Pinpoint the cell where the given text exists, returning its (x, y) midpoint coordinate. 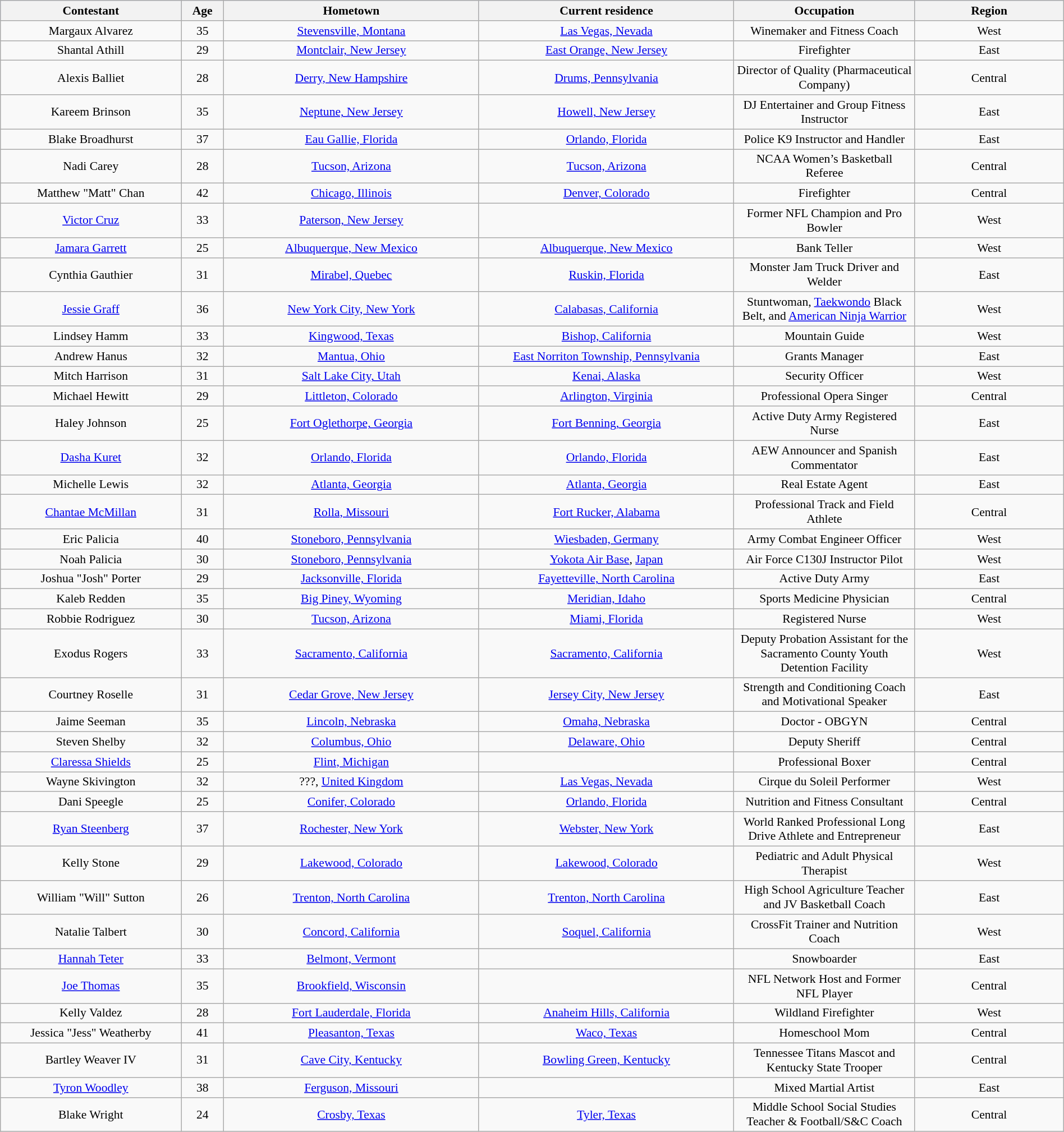
Hometown (351, 11)
CrossFit Trainer and Nutrition Coach (824, 932)
Mixed Martial Artist (824, 1088)
Noah Palicia (91, 559)
Blake Wright (91, 1114)
AEW Announcer and Spanish Commentator (824, 458)
Bowling Green, Kentucky (606, 1060)
Age (203, 11)
Cirque du Soleil Performer (824, 782)
Shantal Athill (91, 50)
Pleasanton, Texas (351, 1033)
New York City, New York (351, 310)
Anaheim Hills, California (606, 1013)
Courtney Roselle (91, 694)
26 (203, 898)
Professional Boxer (824, 762)
East Norriton Township, Pennsylvania (606, 356)
Victor Cruz (91, 221)
Current residence (606, 11)
DJ Entertainer and Group Fitness Instructor (824, 112)
Eau Gallie, Florida (351, 139)
Jersey City, New Jersey (606, 694)
Brookfield, Wisconsin (351, 986)
Fort Oglethorpe, Georgia (351, 423)
Strength and Conditioning Coach and Motivational Speaker (824, 694)
Active Duty Army Registered Nurse (824, 423)
Kenai, Alaska (606, 376)
Eric Palicia (91, 539)
Jessica "Jess" Weatherby (91, 1033)
Salt Lake City, Utah (351, 376)
Haley Johnson (91, 423)
Waco, Texas (606, 1033)
Kaleb Redden (91, 599)
Mirabel, Quebec (351, 275)
Michelle Lewis (91, 485)
Margaux Alvarez (91, 31)
Belmont, Vermont (351, 959)
36 (203, 310)
Fort Rucker, Alabama (606, 512)
Occupation (824, 11)
Hannah Teter (91, 959)
Ferguson, Missouri (351, 1088)
Joe Thomas (91, 986)
Cave City, Kentucky (351, 1060)
World Ranked Professional Long Drive Athlete and Entrepreneur (824, 829)
Wiesbaden, Germany (606, 539)
Montclair, New Jersey (351, 50)
Mountain Guide (824, 337)
Cedar Grove, New Jersey (351, 694)
Ruskin, Florida (606, 275)
NCAA Women’s Basketball Referee (824, 166)
High School Agriculture Teacher and JV Basketball Coach (824, 898)
Flint, Michigan (351, 762)
Region (989, 11)
Bank Teller (824, 248)
41 (203, 1033)
Ryan Steenberg (91, 829)
Security Officer (824, 376)
Neptune, New Jersey (351, 112)
Blake Broadhurst (91, 139)
Tyler, Texas (606, 1114)
Nutrition and Fitness Consultant (824, 802)
Claressa Shields (91, 762)
42 (203, 194)
Stevensville, Montana (351, 31)
Paterson, New Jersey (351, 221)
Chantae McMillan (91, 512)
Kelly Stone (91, 863)
Real Estate Agent (824, 485)
Delaware, Ohio (606, 742)
Andrew Hanus (91, 356)
Derry, New Hampshire (351, 77)
Winemaker and Fitness Coach (824, 31)
Miami, Florida (606, 619)
Nadi Carey (91, 166)
Professional Opera Singer (824, 397)
Kelly Valdez (91, 1013)
Wildland Firefighter (824, 1013)
Meridian, Idaho (606, 599)
Middle School Social Studies Teacher & Football/S&C Coach (824, 1114)
Yokota Air Base, Japan (606, 559)
Deputy Sheriff (824, 742)
Mitch Harrison (91, 376)
Doctor - OBGYN (824, 722)
Michael Hewitt (91, 397)
Bishop, California (606, 337)
Alexis Balliet (91, 77)
Drums, Pennsylvania (606, 77)
Registered Nurse (824, 619)
Former NFL Champion and Pro Bowler (824, 221)
Cynthia Gauthier (91, 275)
Director of Quality (Pharmaceutical Company) (824, 77)
Army Combat Engineer Officer (824, 539)
Steven Shelby (91, 742)
William "Will" Sutton (91, 898)
Dasha Kuret (91, 458)
Concord, California (351, 932)
Contestant (91, 11)
Rochester, New York (351, 829)
Jessie Graff (91, 310)
Kingwood, Texas (351, 337)
Howell, New Jersey (606, 112)
40 (203, 539)
Conifer, Colorado (351, 802)
Fort Benning, Georgia (606, 423)
Columbus, Ohio (351, 742)
Soquel, California (606, 932)
East Orange, New Jersey (606, 50)
Matthew "Matt" Chan (91, 194)
Pediatric and Adult Physical Therapist (824, 863)
24 (203, 1114)
Kareem Brinson (91, 112)
Littleton, Colorado (351, 397)
Arlington, Virginia (606, 397)
Rolla, Missouri (351, 512)
Bartley Weaver IV (91, 1060)
Denver, Colorado (606, 194)
Police K9 Instructor and Handler (824, 139)
Jacksonville, Florida (351, 579)
Lindsey Hamm (91, 337)
Grants Manager (824, 356)
Tennessee Titans Mascot and Kentucky State Trooper (824, 1060)
Sports Medicine Physician (824, 599)
Active Duty Army (824, 579)
38 (203, 1088)
Calabasas, California (606, 310)
Tyron Woodley (91, 1088)
Monster Jam Truck Driver and Welder (824, 275)
Deputy Probation Assistant for the Sacramento County Youth Detention Facility (824, 653)
Crosby, Texas (351, 1114)
Stuntwoman, Taekwondo Black Belt, and American Ninja Warrior (824, 310)
Joshua "Josh" Porter (91, 579)
Lincoln, Nebraska (351, 722)
Fayetteville, North Carolina (606, 579)
???, United Kingdom (351, 782)
NFL Network Host and Former NFL Player (824, 986)
Mantua, Ohio (351, 356)
Homeschool Mom (824, 1033)
Chicago, Illinois (351, 194)
Air Force C130J Instructor Pilot (824, 559)
Wayne Skivington (91, 782)
Robbie Rodriguez (91, 619)
Exodus Rogers (91, 653)
Natalie Talbert (91, 932)
Webster, New York (606, 829)
Snowboarder (824, 959)
Professional Track and Field Athlete (824, 512)
Omaha, Nebraska (606, 722)
Dani Speegle (91, 802)
Jaime Seeman (91, 722)
Fort Lauderdale, Florida (351, 1013)
Big Piney, Wyoming (351, 599)
Jamara Garrett (91, 248)
